Capture the cell that displays the provided text and extract its (x, y) central coordinate. 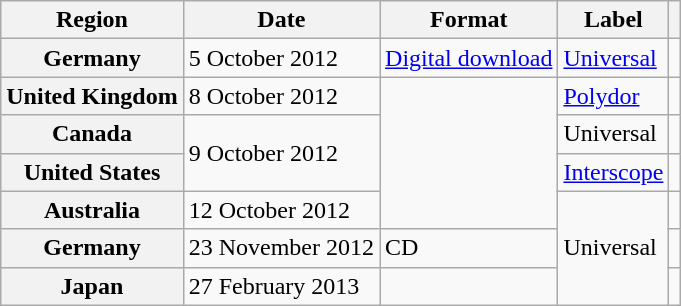
Region (92, 20)
5 October 2012 (281, 58)
Format (469, 20)
Japan (92, 286)
9 October 2012 (281, 153)
Polydor (614, 96)
8 October 2012 (281, 96)
Digital download (469, 58)
United Kingdom (92, 96)
23 November 2012 (281, 248)
Canada (92, 134)
27 February 2013 (281, 286)
12 October 2012 (281, 210)
Australia (92, 210)
CD (469, 248)
United States (92, 172)
Date (281, 20)
Label (614, 20)
Interscope (614, 172)
